Locate the cell with the specified text and output its (x, y) center coordinate. 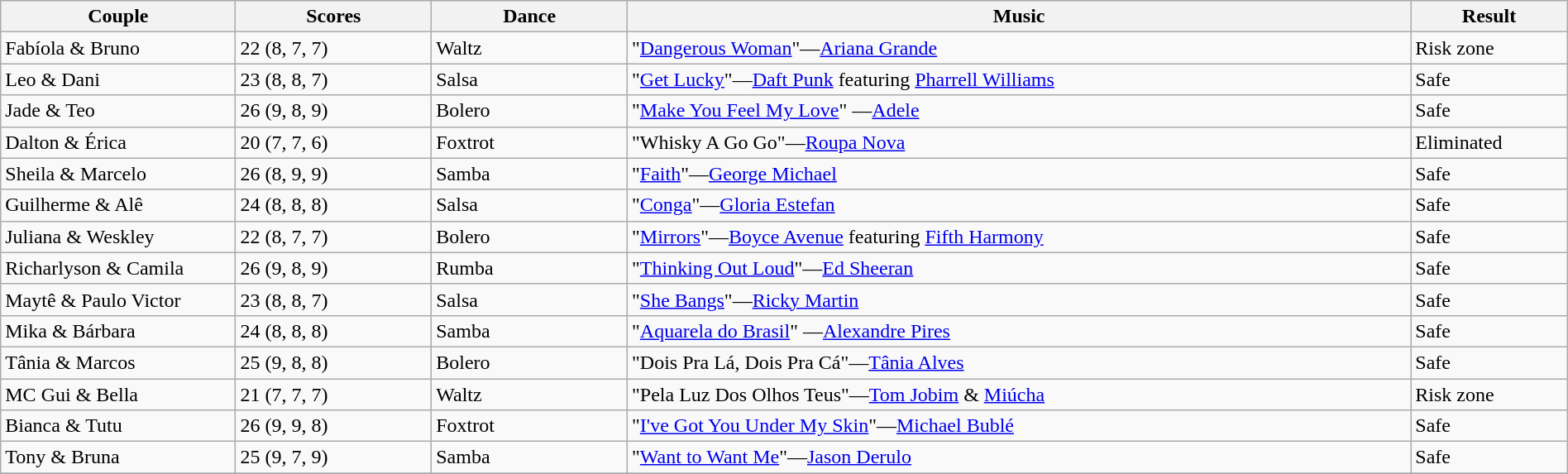
Richarlyson & Camila (118, 268)
26 (9, 9, 8) (334, 426)
21 (7, 7, 7) (334, 395)
"Get Lucky"—Daft Punk featuring Pharrell Williams (1019, 79)
Sheila & Marcelo (118, 174)
Guilherme & Alê (118, 205)
MC Gui & Bella (118, 395)
Jade & Teo (118, 111)
"Thinking Out Loud"—Ed Sheeran (1019, 268)
"Dois Pra Lá, Dois Pra Cá"—Tânia Alves (1019, 362)
Result (1489, 17)
Rumba (529, 268)
25 (9, 8, 8) (334, 362)
Fabíola & Bruno (118, 48)
Eliminated (1489, 142)
Bianca & Tutu (118, 426)
Music (1019, 17)
Tony & Bruna (118, 457)
Leo & Dani (118, 79)
25 (9, 7, 9) (334, 457)
Dalton & Érica (118, 142)
Dance (529, 17)
26 (8, 9, 9) (334, 174)
Scores (334, 17)
"Mirrors"—Boyce Avenue featuring Fifth Harmony (1019, 237)
"She Bangs"—Ricky Martin (1019, 299)
Tânia & Marcos (118, 362)
20 (7, 7, 6) (334, 142)
"Dangerous Woman"—Ariana Grande (1019, 48)
Mika & Bárbara (118, 331)
"Make You Feel My Love" —Adele (1019, 111)
"Pela Luz Dos Olhos Teus"—Tom Jobim & Miúcha (1019, 395)
"Aquarela do Brasil" —Alexandre Pires (1019, 331)
"Faith"—George Michael (1019, 174)
"Want to Want Me"—Jason Derulo (1019, 457)
Couple (118, 17)
"I've Got You Under My Skin"—Michael Bublé (1019, 426)
"Conga"—Gloria Estefan (1019, 205)
Maytê & Paulo Victor (118, 299)
Juliana & Weskley (118, 237)
"Whisky A Go Go"—Roupa Nova (1019, 142)
